Capture the cell that displays the provided text and extract its [X, Y] central coordinate. 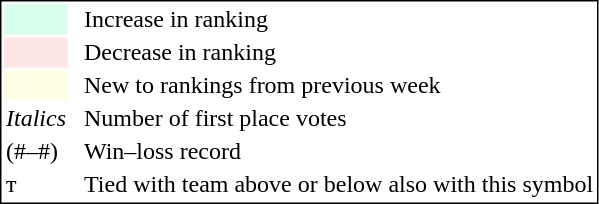
(#–#) [36, 151]
Decrease in ranking [338, 53]
Number of first place votes [338, 119]
Increase in ranking [338, 19]
New to rankings from previous week [338, 85]
Italics [36, 119]
Win–loss record [338, 151]
т [36, 185]
Tied with team above or below also with this symbol [338, 185]
